Output the (x, y) coordinate of the center of the cell containing the given text.  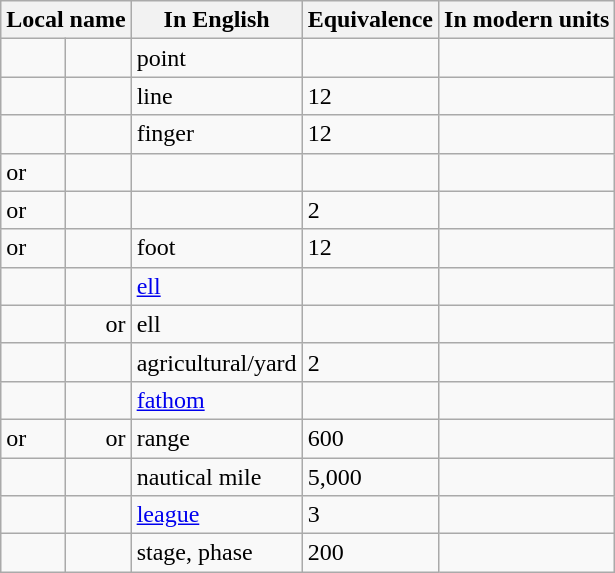
finger (216, 134)
5,000 (370, 477)
3 (370, 515)
agricultural/yard (216, 362)
In English (216, 20)
point (216, 58)
foot (216, 248)
200 (370, 553)
fathom (216, 400)
stage, phase (216, 553)
600 (370, 438)
Equivalence (370, 20)
range (216, 438)
nautical mile (216, 477)
league (216, 515)
Local name (66, 20)
In modern units (527, 20)
line (216, 96)
